Detect which cell encompasses the target text, then output its (x, y) center coordinate. 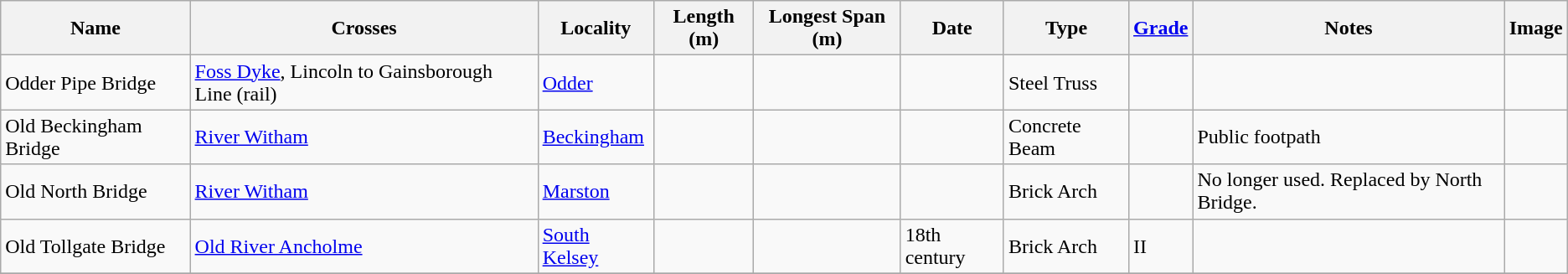
Old North Bridge (95, 191)
Odder Pipe Bridge (95, 82)
Image (1536, 28)
Beckingham (596, 137)
Public footpath (1349, 137)
Crosses (364, 28)
18th century (952, 246)
Length (m) (704, 28)
No longer used. Replaced by North Bridge. (1349, 191)
Marston (596, 191)
Old Tollgate Bridge (95, 246)
Name (95, 28)
South Kelsey (596, 246)
Locality (596, 28)
Date (952, 28)
II (1161, 246)
Odder (596, 82)
Foss Dyke, Lincoln to Gainsborough Line (rail) (364, 82)
Concrete Beam (1065, 137)
Grade (1161, 28)
Longest Span (m) (828, 28)
Type (1065, 28)
Steel Truss (1065, 82)
Old River Ancholme (364, 246)
Old Beckingham Bridge (95, 137)
Notes (1349, 28)
